Provide the [X, Y] coordinate of the cell's center where the given text is located.  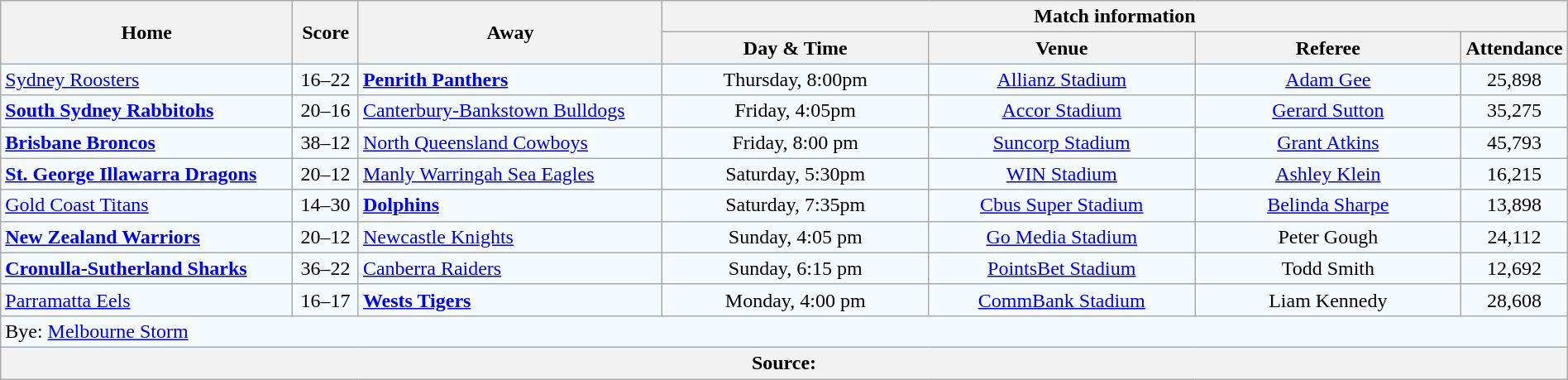
28,608 [1514, 300]
Cbus Super Stadium [1062, 205]
Newcastle Knights [509, 237]
St. George Illawarra Dragons [147, 174]
Saturday, 7:35pm [796, 205]
Away [509, 32]
North Queensland Cowboys [509, 142]
Penrith Panthers [509, 79]
Liam Kennedy [1328, 300]
Ashley Klein [1328, 174]
Friday, 4:05pm [796, 111]
Referee [1328, 48]
Todd Smith [1328, 268]
Belinda Sharpe [1328, 205]
Dolphins [509, 205]
Accor Stadium [1062, 111]
16–17 [326, 300]
Home [147, 32]
Suncorp Stadium [1062, 142]
Thursday, 8:00pm [796, 79]
35,275 [1514, 111]
Canterbury-Bankstown Bulldogs [509, 111]
New Zealand Warriors [147, 237]
14–30 [326, 205]
CommBank Stadium [1062, 300]
Adam Gee [1328, 79]
Cronulla-Sutherland Sharks [147, 268]
PointsBet Stadium [1062, 268]
12,692 [1514, 268]
WIN Stadium [1062, 174]
Monday, 4:00 pm [796, 300]
13,898 [1514, 205]
Canberra Raiders [509, 268]
Go Media Stadium [1062, 237]
Score [326, 32]
36–22 [326, 268]
38–12 [326, 142]
Grant Atkins [1328, 142]
Attendance [1514, 48]
16,215 [1514, 174]
Source: [784, 363]
16–22 [326, 79]
Manly Warringah Sea Eagles [509, 174]
Saturday, 5:30pm [796, 174]
Match information [1115, 17]
24,112 [1514, 237]
Gold Coast Titans [147, 205]
Bye: Melbourne Storm [784, 331]
Friday, 8:00 pm [796, 142]
Sydney Roosters [147, 79]
Allianz Stadium [1062, 79]
25,898 [1514, 79]
Peter Gough [1328, 237]
Sunday, 6:15 pm [796, 268]
Brisbane Broncos [147, 142]
Day & Time [796, 48]
Wests Tigers [509, 300]
Gerard Sutton [1328, 111]
20–16 [326, 111]
Venue [1062, 48]
45,793 [1514, 142]
South Sydney Rabbitohs [147, 111]
Sunday, 4:05 pm [796, 237]
Parramatta Eels [147, 300]
